From the cell containing the given text, extract its center point as (x, y) coordinate. 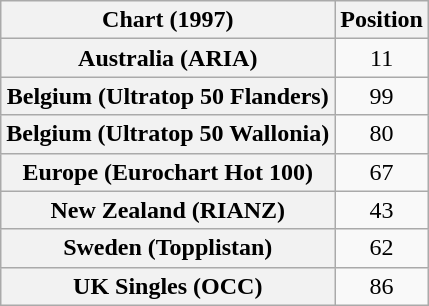
Chart (1997) (168, 20)
67 (382, 172)
Sweden (Topplistan) (168, 248)
62 (382, 248)
UK Singles (OCC) (168, 286)
Belgium (Ultratop 50 Flanders) (168, 96)
43 (382, 210)
86 (382, 286)
Belgium (Ultratop 50 Wallonia) (168, 134)
80 (382, 134)
New Zealand (RIANZ) (168, 210)
Europe (Eurochart Hot 100) (168, 172)
Australia (ARIA) (168, 58)
11 (382, 58)
99 (382, 96)
Position (382, 20)
